Determine the [x, y] coordinate at the center of the cell enclosing the given text.  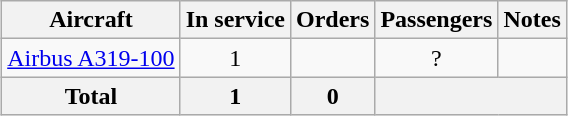
Total [91, 96]
Passengers [436, 20]
0 [332, 96]
Orders [332, 20]
? [436, 58]
Notes [532, 20]
Aircraft [91, 20]
Airbus A319-100 [91, 58]
In service [235, 20]
